Pinpoint the cell where the given text exists, returning its [X, Y] midpoint coordinate. 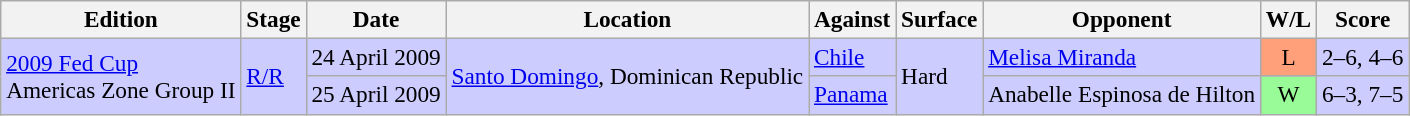
24 April 2009 [376, 57]
Chile [852, 57]
Edition [121, 19]
Surface [940, 19]
W/L [1288, 19]
Against [852, 19]
Stage [274, 19]
Melisa Miranda [1122, 57]
6–3, 7–5 [1363, 95]
W [1288, 95]
2009 Fed Cup Americas Zone Group II [121, 76]
Panama [852, 95]
Score [1363, 19]
25 April 2009 [376, 95]
Hard [940, 76]
R/R [274, 76]
Anabelle Espinosa de Hilton [1122, 95]
2–6, 4–6 [1363, 57]
L [1288, 57]
Location [627, 19]
Date [376, 19]
Santo Domingo, Dominican Republic [627, 76]
Opponent [1122, 19]
